For the text-containing cell, return its midpoint in (X, Y) coordinate format. 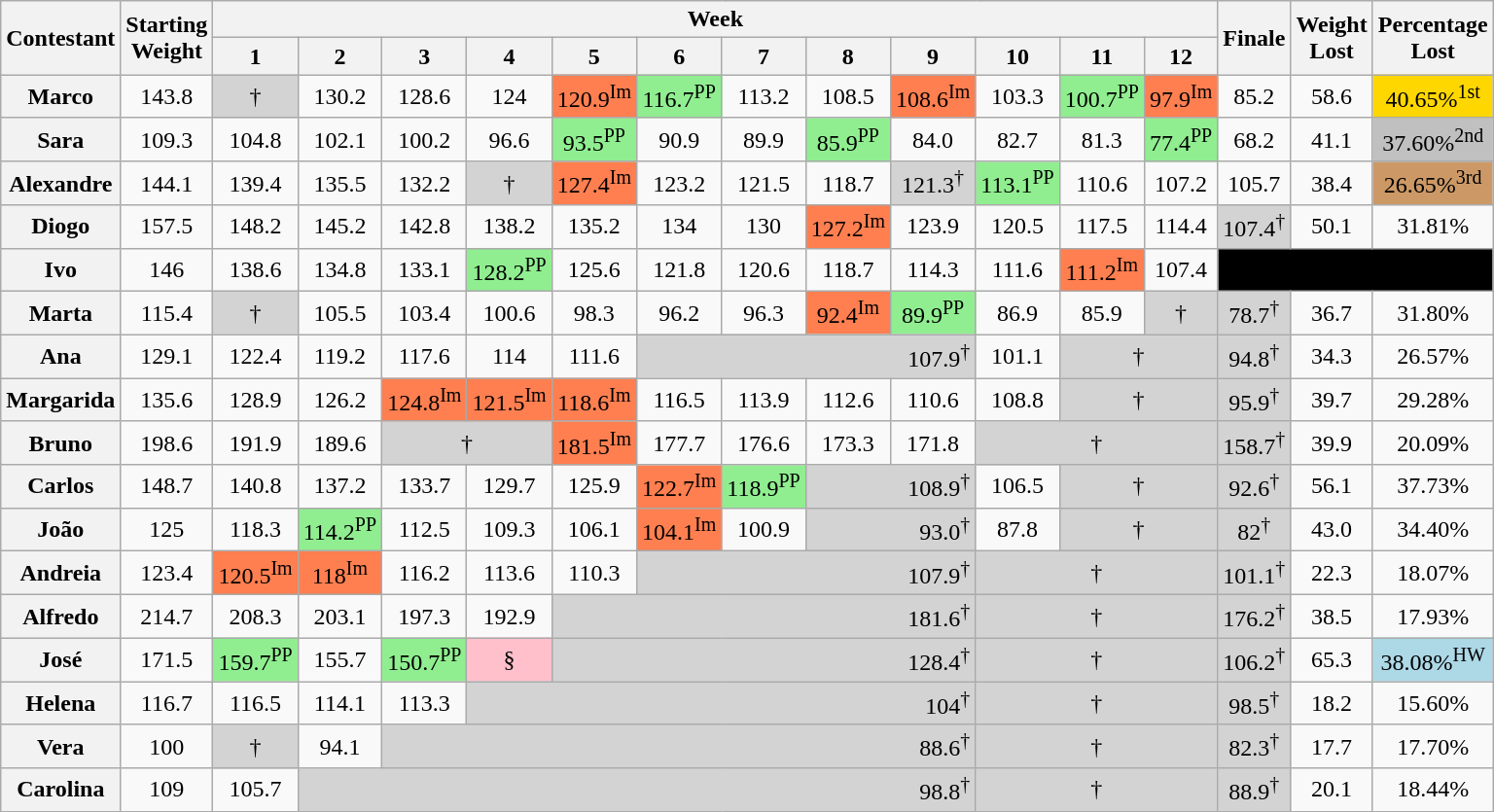
143.8 (167, 97)
41.1 (1332, 140)
112.6 (848, 401)
135.2 (593, 228)
56.1 (1332, 486)
PercentageLost (1433, 38)
122.4 (255, 356)
2 (339, 56)
103.3 (1017, 97)
Carolina (60, 790)
123.4 (167, 574)
89.9PP (932, 313)
Andreia (60, 574)
9 (932, 56)
26.65%3rd (1433, 183)
128.4† (764, 659)
120.9Im (593, 97)
92.4Im (848, 313)
37.73% (1433, 486)
115.4 (167, 313)
112.5 (424, 529)
104.8 (255, 140)
85.9 (1101, 313)
Ana (60, 356)
Diogo (60, 228)
110.3 (593, 574)
20.09% (1433, 443)
114.4 (1181, 228)
125.6 (593, 270)
87.8 (1017, 529)
124 (510, 97)
158.7† (1255, 443)
31.81% (1433, 228)
98.5† (1255, 704)
113.6 (510, 574)
93.0† (891, 529)
127.2Im (848, 228)
88.6† (679, 747)
114.1 (339, 704)
Ivo (60, 270)
137.2 (339, 486)
Marco (60, 97)
117.5 (1101, 228)
214.7 (167, 617)
82.3† (1255, 747)
90.9 (679, 140)
22.3 (1332, 574)
100.9 (764, 529)
Helena (60, 704)
176.6 (764, 443)
10 (1017, 56)
134 (679, 228)
118Im (339, 574)
5 (593, 56)
103.4 (424, 313)
125.9 (593, 486)
106.5 (1017, 486)
3 (424, 56)
4 (510, 56)
108.6Im (932, 97)
144.1 (167, 183)
181.6† (764, 617)
StartingWeight (167, 38)
88.9† (1255, 790)
João (60, 529)
39.9 (1332, 443)
114 (510, 356)
97.9Im (1181, 97)
146 (167, 270)
198.6 (167, 443)
86.9 (1017, 313)
38.5 (1332, 617)
128.6 (424, 97)
78.7† (1255, 313)
197.3 (424, 617)
106.2† (1255, 659)
108.5 (848, 97)
104† (722, 704)
29.28% (1433, 401)
148.7 (167, 486)
José (60, 659)
96.2 (679, 313)
119.2 (339, 356)
138.2 (510, 228)
104.1Im (679, 529)
107.2 (1181, 183)
142.8 (424, 228)
WeightLost (1332, 38)
38.08%HW (1433, 659)
17.93% (1433, 617)
18.2 (1332, 704)
94.1 (339, 747)
116.7 (167, 704)
126.2 (339, 401)
173.3 (848, 443)
95.9† (1255, 401)
Margarida (60, 401)
192.9 (510, 617)
6 (679, 56)
123.2 (679, 183)
39.7 (1332, 401)
132.2 (424, 183)
106.1 (593, 529)
58.6 (1332, 97)
120.6 (764, 270)
85.9PP (848, 140)
113.3 (424, 704)
31.80% (1433, 313)
120.5Im (255, 574)
105.5 (339, 313)
133.7 (424, 486)
129.7 (510, 486)
84.0 (932, 140)
92.6† (1255, 486)
85.2 (1255, 97)
113.2 (764, 97)
121.5Im (510, 401)
130 (764, 228)
150.7PP (424, 659)
98.3 (593, 313)
Bruno (60, 443)
117.6 (424, 356)
Alexandre (60, 183)
122.7Im (679, 486)
101.1† (1255, 574)
Week (716, 19)
135.5 (339, 183)
111.2Im (1101, 270)
89.9 (764, 140)
171.8 (932, 443)
18.07% (1433, 574)
140.8 (255, 486)
128.9 (255, 401)
81.3 (1101, 140)
121.8 (679, 270)
68.2 (1255, 140)
118.6Im (593, 401)
102.1 (339, 140)
18.44% (1433, 790)
121.5 (764, 183)
125 (167, 529)
155.7 (339, 659)
96.3 (764, 313)
26.57% (1433, 356)
114.3 (932, 270)
50.1 (1332, 228)
40.65%1st (1433, 97)
82† (1255, 529)
208.3 (255, 617)
129.1 (167, 356)
123.9 (932, 228)
34.3 (1332, 356)
98.8† (636, 790)
176.2† (1255, 617)
113.1PP (1017, 183)
118.3 (255, 529)
118.9PP (764, 486)
159.7PP (255, 659)
20.1 (1332, 790)
36.7 (1332, 313)
101.1 (1017, 356)
8 (848, 56)
114.2PP (339, 529)
34.40% (1433, 529)
133.1 (424, 270)
17.70% (1433, 747)
Carlos (60, 486)
43.0 (1332, 529)
11 (1101, 56)
65.3 (1332, 659)
15.60% (1433, 704)
145.2 (339, 228)
100 (167, 747)
82.7 (1017, 140)
177.7 (679, 443)
109 (167, 790)
94.8† (1255, 356)
108.8 (1017, 401)
7 (764, 56)
139.4 (255, 183)
§ (510, 659)
148.2 (255, 228)
107.4 (1181, 270)
38.4 (1332, 183)
100.2 (424, 140)
120.5 (1017, 228)
1 (255, 56)
128.2PP (510, 270)
135.6 (167, 401)
130.2 (339, 97)
157.5 (167, 228)
93.5PP (593, 140)
116.2 (424, 574)
113.9 (764, 401)
134.8 (339, 270)
100.7PP (1101, 97)
17.7 (1332, 747)
116.7PP (679, 97)
203.1 (339, 617)
Alfredo (60, 617)
107.4† (1255, 228)
Vera (60, 747)
181.5Im (593, 443)
Finale (1255, 38)
127.4Im (593, 183)
121.3† (932, 183)
108.9† (891, 486)
171.5 (167, 659)
124.8Im (424, 401)
Contestant (60, 38)
77.4PP (1181, 140)
189.6 (339, 443)
12 (1181, 56)
37.60%2nd (1433, 140)
96.6 (510, 140)
100.6 (510, 313)
Sara (60, 140)
Marta (60, 313)
191.9 (255, 443)
138.6 (255, 270)
